Search for the cell housing the specified text and yield its (x, y) center coordinate. 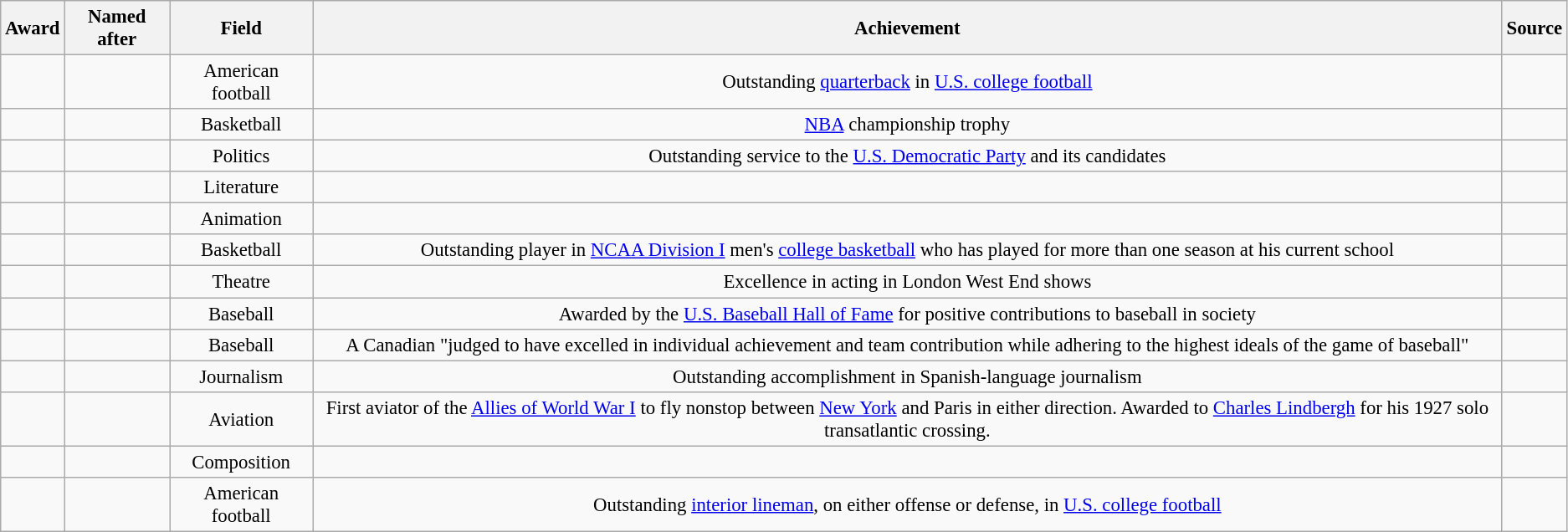
Politics (241, 156)
Award (33, 28)
Achievement (908, 28)
Composition (241, 462)
Awarded by the U.S. Baseball Hall of Fame for positive contributions to baseball in society (908, 314)
Animation (241, 219)
Source (1535, 28)
Literature (241, 187)
Named after (117, 28)
Aviation (241, 418)
Journalism (241, 376)
NBA championship trophy (908, 125)
Outstanding interior lineman, on either offense or defense, in U.S. college football (908, 505)
Outstanding accomplishment in Spanish-language journalism (908, 376)
Theatre (241, 282)
Outstanding player in NCAA Division I men's college basketball who has played for more than one season at his current school (908, 250)
A Canadian "judged to have excelled in individual achievement and team contribution while adhering to the highest ideals of the game of baseball" (908, 345)
Excellence in acting in London West End shows (908, 282)
Outstanding quarterback in U.S. college football (908, 82)
Field (241, 28)
Outstanding service to the U.S. Democratic Party and its candidates (908, 156)
